For the text-containing cell, return its midpoint in (X, Y) coordinate format. 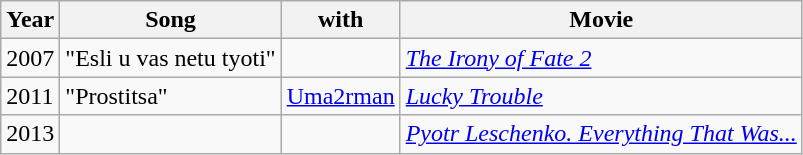
"Esli u vas netu tyoti" (170, 58)
Song (170, 20)
2013 (30, 134)
2007 (30, 58)
Lucky Trouble (601, 96)
The Irony of Fate 2 (601, 58)
Uma2rman (340, 96)
with (340, 20)
Movie (601, 20)
2011 (30, 96)
Pyotr Leschenko. Everything That Was... (601, 134)
"Prostitsa" (170, 96)
Year (30, 20)
